Search for the cell housing the specified text and yield its [x, y] center coordinate. 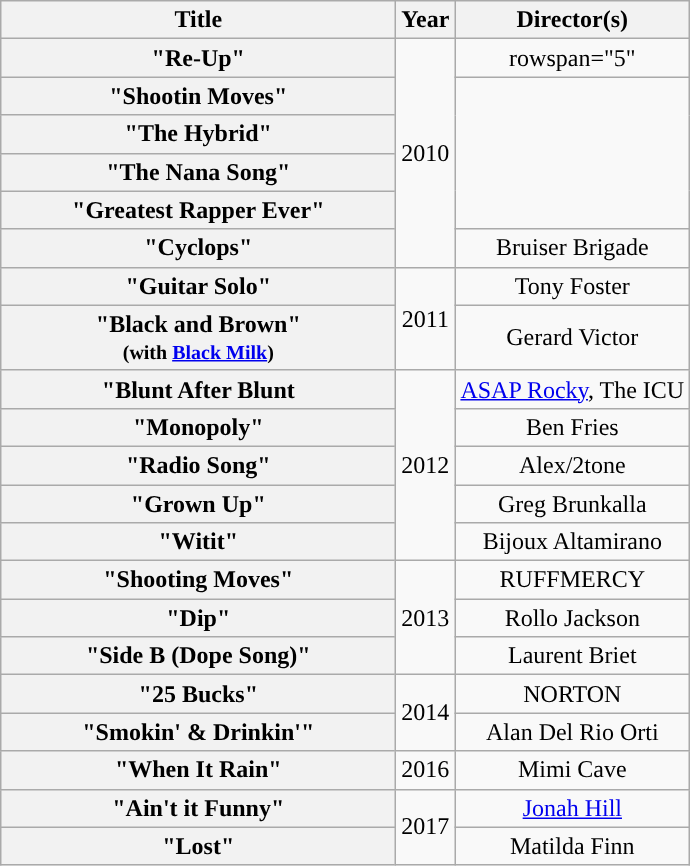
Bijoux Altamirano [572, 542]
NORTON [572, 694]
"Shooting Moves" [198, 580]
Matilda Finn [572, 846]
"Smokin' & Drinkin'" [198, 732]
"Re-Up" [198, 58]
"The Nana Song" [198, 172]
2010 [426, 153]
Year [426, 20]
Director(s) [572, 20]
"Lost" [198, 846]
Bruiser Brigade [572, 248]
"Monopoly" [198, 427]
ASAP Rocky, The ICU [572, 389]
"Dip" [198, 618]
"Shootin Moves" [198, 96]
"Greatest Rapper Ever" [198, 210]
"Black and Brown"(with Black Milk) [198, 338]
2017 [426, 827]
Greg Brunkalla [572, 503]
RUFFMERCY [572, 580]
"Cyclops" [198, 248]
2012 [426, 465]
Alan Del Rio Orti [572, 732]
Tony Foster [572, 286]
Gerard Victor [572, 338]
Mimi Cave [572, 770]
"Blunt After Blunt [198, 389]
"Witit" [198, 542]
Alex/2tone [572, 465]
Laurent Briet [572, 656]
2011 [426, 318]
Title [198, 20]
rowspan="5" [572, 58]
"The Hybrid" [198, 134]
2016 [426, 770]
"Radio Song" [198, 465]
Rollo Jackson [572, 618]
"Ain't it Funny" [198, 808]
2014 [426, 713]
Jonah Hill [572, 808]
"Guitar Solo" [198, 286]
"Side B (Dope Song)" [198, 656]
2013 [426, 618]
"When It Rain" [198, 770]
"25 Bucks" [198, 694]
"Grown Up" [198, 503]
Ben Fries [572, 427]
